Provide the (x, y) coordinate of the cell's center where the given text is located.  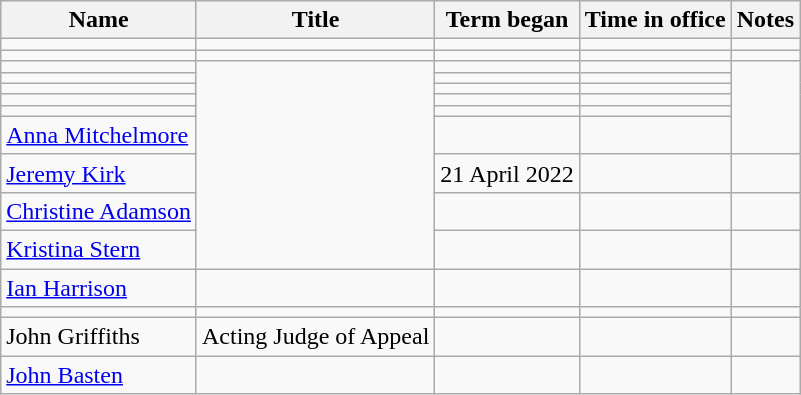
Ian Harrison (99, 287)
Acting Judge of Appeal (315, 337)
Name (99, 20)
Title (315, 20)
Time in office (655, 20)
21 April 2022 (507, 173)
Notes (765, 20)
Term began (507, 20)
Kristina Stern (99, 249)
John Basten (99, 375)
John Griffiths (99, 337)
Anna Mitchelmore (99, 135)
Christine Adamson (99, 211)
Jeremy Kirk (99, 173)
